Capture the cell that displays the provided text and extract its [X, Y] central coordinate. 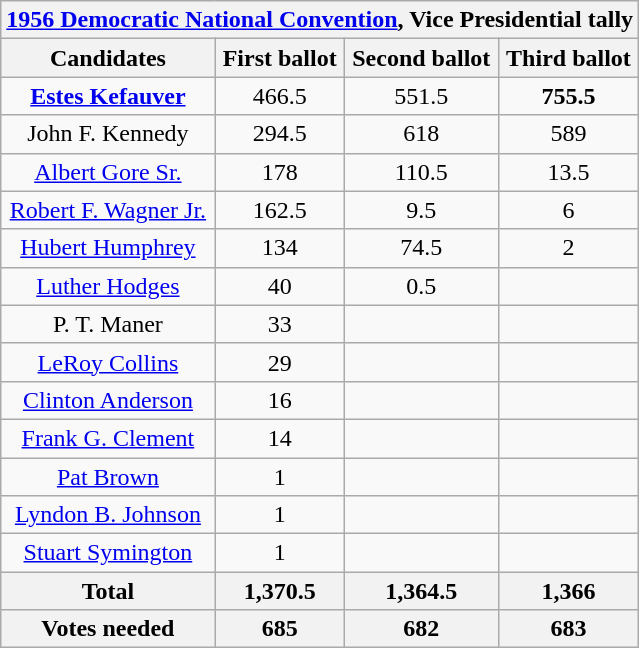
1956 Democratic National Convention, Vice Presidential tally [320, 20]
Hubert Humphrey [108, 248]
Estes Kefauver [108, 96]
74.5 [421, 248]
755.5 [568, 96]
685 [280, 629]
Candidates [108, 58]
33 [280, 324]
Votes needed [108, 629]
162.5 [280, 210]
Pat Brown [108, 477]
1,370.5 [280, 591]
1,364.5 [421, 591]
Robert F. Wagner Jr. [108, 210]
LeRoy Collins [108, 362]
466.5 [280, 96]
Second ballot [421, 58]
6 [568, 210]
First ballot [280, 58]
618 [421, 134]
2 [568, 248]
14 [280, 438]
294.5 [280, 134]
1,366 [568, 591]
178 [280, 172]
683 [568, 629]
589 [568, 134]
16 [280, 400]
Stuart Symington [108, 553]
29 [280, 362]
551.5 [421, 96]
Total [108, 591]
Luther Hodges [108, 286]
134 [280, 248]
Lyndon B. Johnson [108, 515]
40 [280, 286]
P. T. Maner [108, 324]
John F. Kennedy [108, 134]
Clinton Anderson [108, 400]
682 [421, 629]
9.5 [421, 210]
13.5 [568, 172]
110.5 [421, 172]
Frank G. Clement [108, 438]
0.5 [421, 286]
Third ballot [568, 58]
Albert Gore Sr. [108, 172]
